Return the [X, Y] coordinate for the center point of the cell that contains the specified text.  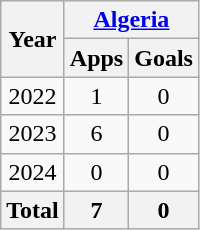
Apps [96, 58]
2022 [33, 96]
2023 [33, 134]
Year [33, 39]
Total [33, 210]
Goals [164, 58]
2024 [33, 172]
6 [96, 134]
7 [96, 210]
1 [96, 96]
Algeria [131, 20]
